Return [X, Y] of the center of cell containing provided text 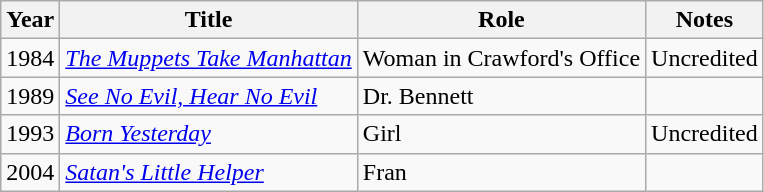
Year [30, 20]
Notes [705, 20]
1984 [30, 58]
Title [208, 20]
Satan's Little Helper [208, 172]
Dr. Bennett [501, 96]
1993 [30, 134]
Role [501, 20]
Fran [501, 172]
Girl [501, 134]
See No Evil, Hear No Evil [208, 96]
The Muppets Take Manhattan [208, 58]
Born Yesterday [208, 134]
Woman in Crawford's Office [501, 58]
2004 [30, 172]
1989 [30, 96]
